Detect which cell encompasses the target text, then output its [X, Y] center coordinate. 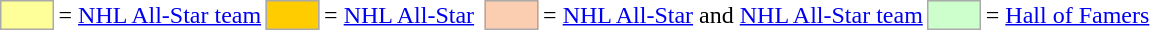
= NHL All-Star and NHL All-Star team [734, 15]
= NHL All-Star team [160, 15]
= NHL All-Star [400, 15]
